Provide the [X, Y] coordinate of the cell's center where the given text is located.  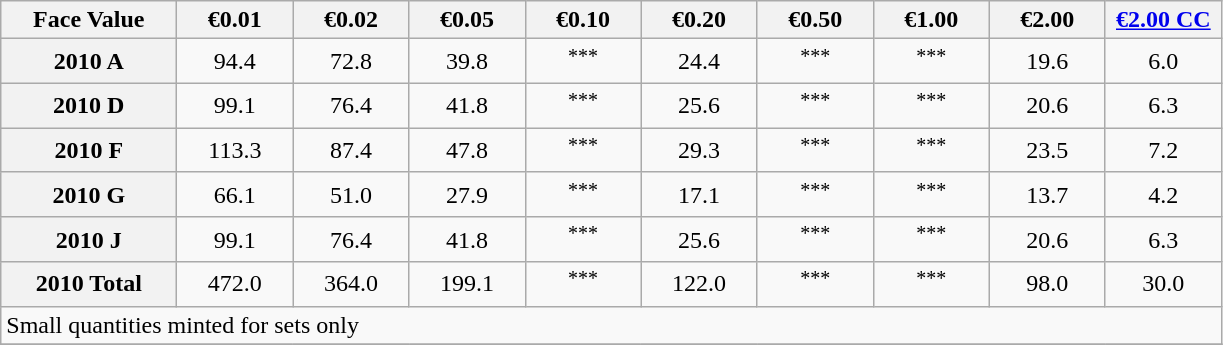
472.0 [235, 284]
23.5 [1047, 150]
€2.00 [1047, 20]
€0.50 [815, 20]
13.7 [1047, 194]
29.3 [699, 150]
2010 G [89, 194]
17.1 [699, 194]
2010 F [89, 150]
122.0 [699, 284]
6.0 [1163, 62]
2010 J [89, 240]
39.8 [467, 62]
Small quantities minted for sets only [612, 325]
113.3 [235, 150]
98.0 [1047, 284]
2010 A [89, 62]
€1.00 [931, 20]
51.0 [351, 194]
199.1 [467, 284]
47.8 [467, 150]
94.4 [235, 62]
364.0 [351, 284]
2010 D [89, 106]
€0.05 [467, 20]
€0.01 [235, 20]
€0.02 [351, 20]
Face Value [89, 20]
27.9 [467, 194]
€2.00 CC [1163, 20]
7.2 [1163, 150]
24.4 [699, 62]
30.0 [1163, 284]
72.8 [351, 62]
€0.20 [699, 20]
4.2 [1163, 194]
87.4 [351, 150]
19.6 [1047, 62]
€0.10 [583, 20]
66.1 [235, 194]
2010 Total [89, 284]
